For the text-containing cell, return its midpoint in (X, Y) coordinate format. 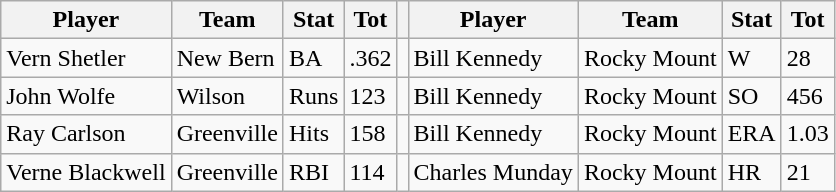
Hits (313, 134)
John Wolfe (86, 96)
W (752, 58)
114 (370, 172)
158 (370, 134)
Wilson (227, 96)
Vern Shetler (86, 58)
New Bern (227, 58)
.362 (370, 58)
21 (808, 172)
28 (808, 58)
RBI (313, 172)
SO (752, 96)
Runs (313, 96)
HR (752, 172)
Charles Munday (493, 172)
BA (313, 58)
ERA (752, 134)
1.03 (808, 134)
123 (370, 96)
Ray Carlson (86, 134)
Verne Blackwell (86, 172)
456 (808, 96)
